Locate the cell with the specified text and output its [x, y] center coordinate. 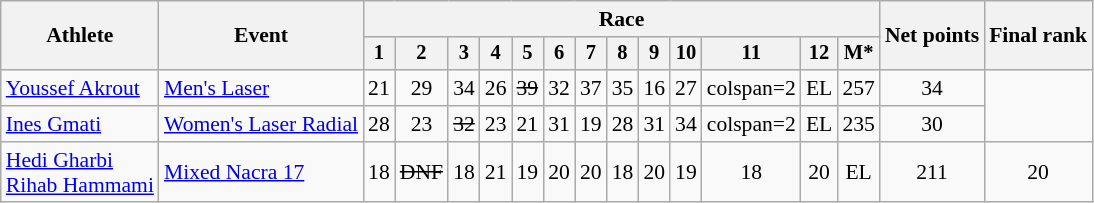
11 [752, 54]
Race [622, 19]
16 [654, 88]
Event [261, 36]
26 [496, 88]
Final rank [1038, 36]
4 [496, 54]
Youssef Akrout [80, 88]
Mixed Nacra 17 [261, 172]
3 [464, 54]
29 [422, 88]
10 [686, 54]
30 [932, 124]
9 [654, 54]
DNF [422, 172]
Hedi GharbiRihab Hammami [80, 172]
257 [858, 88]
39 [528, 88]
Women's Laser Radial [261, 124]
M* [858, 54]
8 [623, 54]
Ines Gmati [80, 124]
6 [559, 54]
35 [623, 88]
37 [591, 88]
235 [858, 124]
12 [820, 54]
211 [932, 172]
Net points [932, 36]
2 [422, 54]
5 [528, 54]
1 [379, 54]
Athlete [80, 36]
Men's Laser [261, 88]
7 [591, 54]
27 [686, 88]
